Capture the cell that displays the provided text and extract its [X, Y] central coordinate. 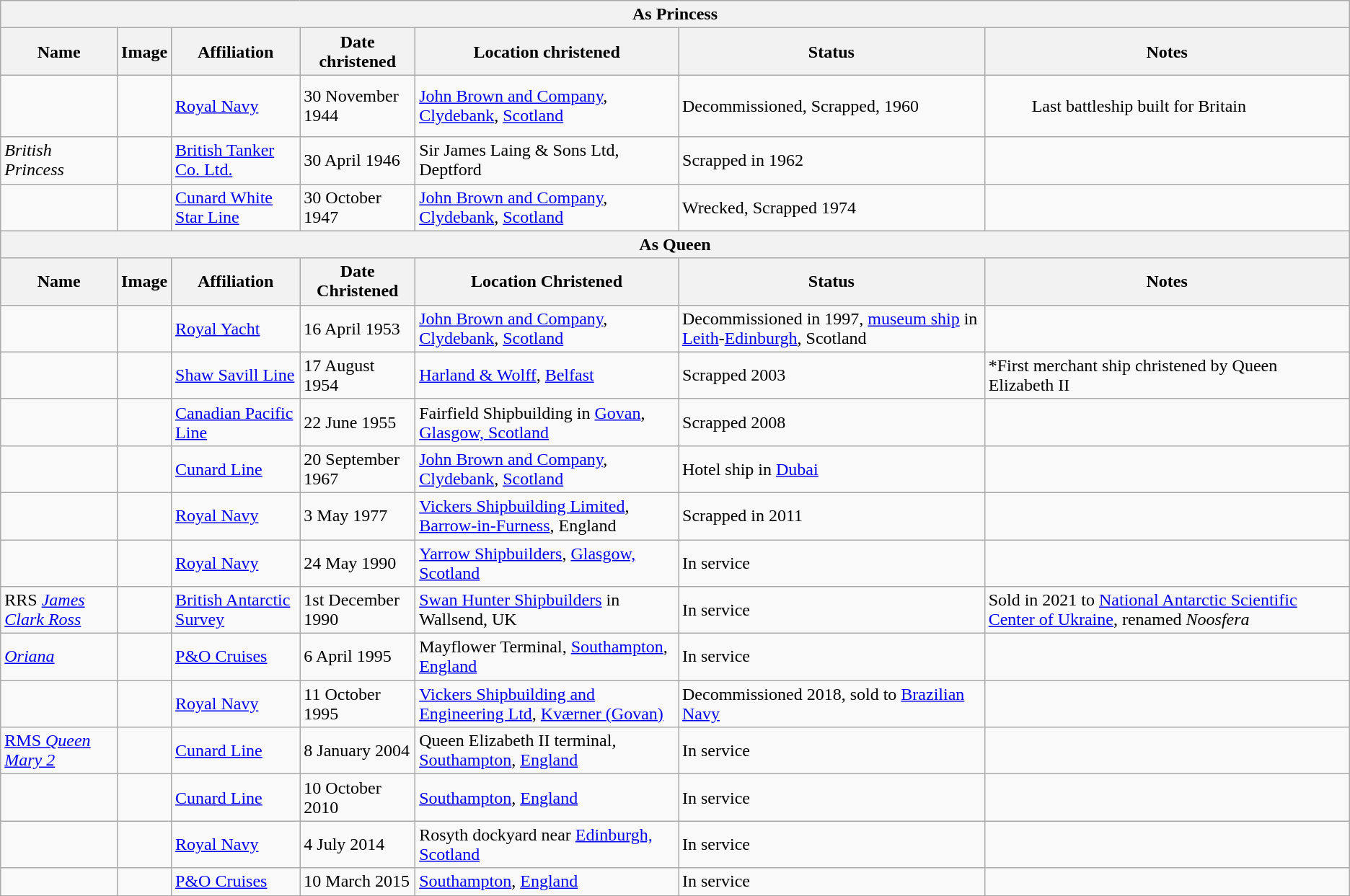
Fairfield Shipbuilding in Govan, Glasgow, Scotland [547, 422]
Vickers Shipbuilding and Engineering Ltd, Kværner (Govan) [547, 704]
Royal Yacht [236, 329]
30 November 1944 [358, 106]
Swan Hunter Shipbuilders in Wallsend, UK [547, 610]
RRS James Clark Ross [59, 610]
Hotel ship in Dubai [831, 469]
Sir James Laing & Sons Ltd, Deptford [547, 160]
Decommissioned, Scrapped, 1960 [831, 106]
3 May 1977 [358, 516]
1st December 1990 [358, 610]
10 October 2010 [358, 797]
Scrapped in 1962 [831, 160]
Rosyth dockyard near Edinburgh, Scotland [547, 845]
British Princess [59, 160]
17 August 1954 [358, 375]
Yarrow Shipbuilders, Glasgow, Scotland [547, 562]
Location christened [547, 52]
6 April 1995 [358, 657]
Scrapped 2008 [831, 422]
Last battleship built for Britain [1167, 106]
4 July 2014 [358, 845]
8 January 2004 [358, 751]
Location Christened [547, 281]
British Antarctic Survey [236, 610]
Oriana [59, 657]
As Queen [675, 244]
Scrapped in 2011 [831, 516]
30 October 1947 [358, 208]
Canadian Pacific Line [236, 422]
Scrapped 2003 [831, 375]
10 March 2015 [358, 882]
30 April 1946 [358, 160]
Cunard White Star Line [236, 208]
Queen Elizabeth II terminal, Southampton, England [547, 751]
22 June 1955 [358, 422]
Shaw Savill Line [236, 375]
Vickers Shipbuilding Limited, Barrow-in-Furness, England [547, 516]
Mayflower Terminal, Southampton, England [547, 657]
*First merchant ship christened by Queen Elizabeth II [1167, 375]
British Tanker Co. Ltd. [236, 160]
11 October 1995 [358, 704]
Decommissioned 2018, sold to Brazilian Navy [831, 704]
20 September 1967 [358, 469]
As Princess [675, 14]
Decommissioned in 1997, museum ship in Leith-Edinburgh, Scotland [831, 329]
Date christened [358, 52]
Sold in 2021 to National Antarctic Scientific Center of Ukraine, renamed Noosfera [1167, 610]
RMS Queen Mary 2 [59, 751]
16 April 1953 [358, 329]
Date Christened [358, 281]
Wrecked, Scrapped 1974 [831, 208]
24 May 1990 [358, 562]
Harland & Wolff, Belfast [547, 375]
